Return the (x, y) coordinate for the center point of the cell that contains the specified text.  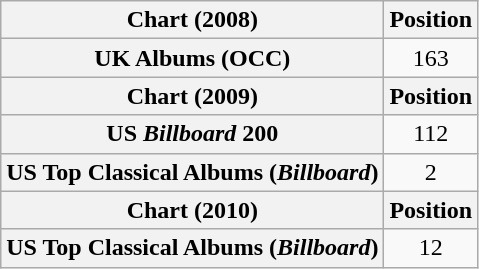
Chart (2008) (192, 20)
163 (431, 58)
12 (431, 248)
US Billboard 200 (192, 134)
Chart (2009) (192, 96)
UK Albums (OCC) (192, 58)
2 (431, 172)
Chart (2010) (192, 210)
112 (431, 134)
